Scan for the cell matching the given text and deliver its [X, Y] coordinate at center. 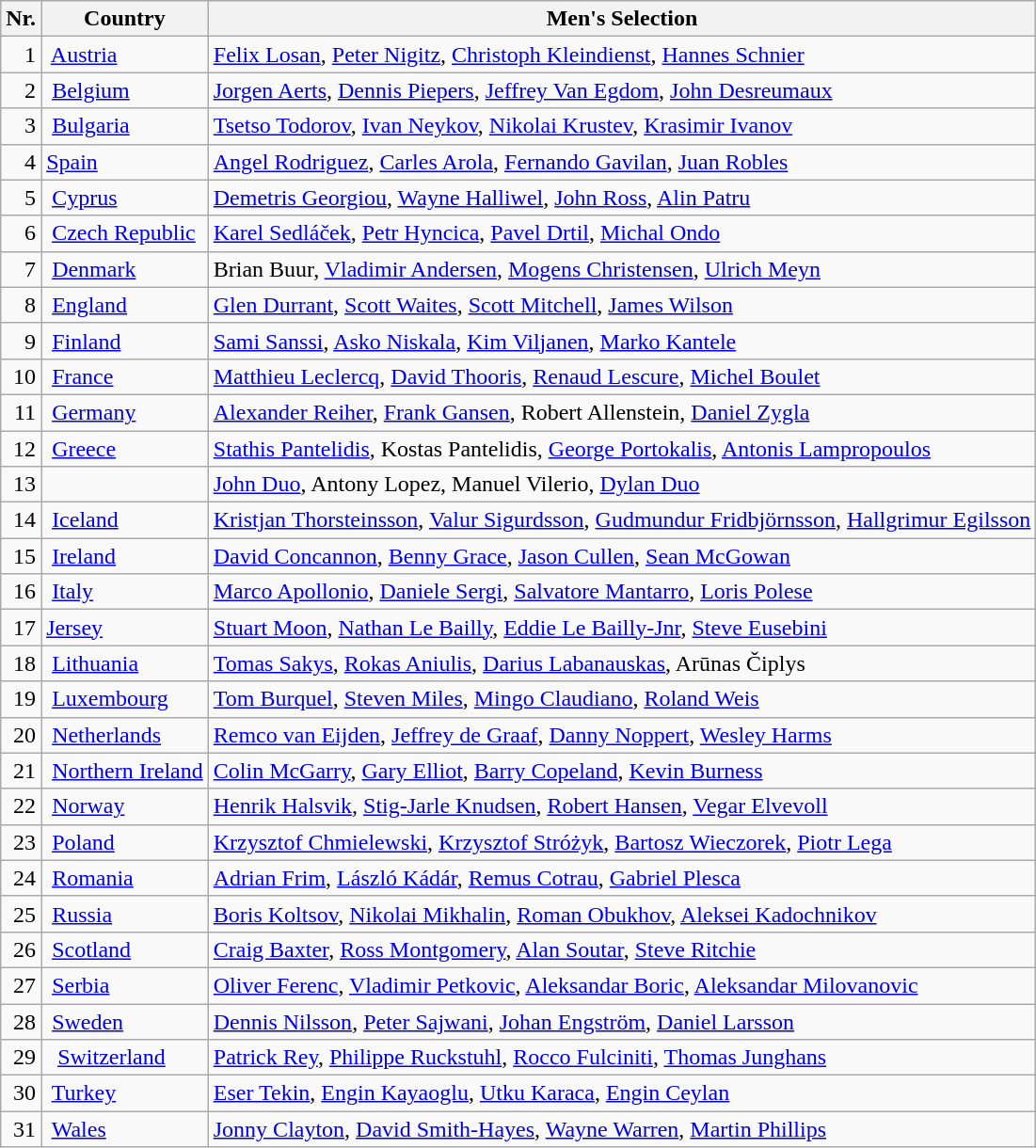
Tomas Sakys, Rokas Aniulis, Darius Labanauskas, Arūnas Čiplys [622, 663]
23 [21, 842]
England [125, 305]
Sami Sanssi, Asko Niskala, Kim Viljanen, Marko Kantele [622, 341]
11 [21, 412]
Italy [125, 592]
Oliver Ferenc, Vladimir Petkovic, Aleksandar Boric, Aleksandar Milovanovic [622, 985]
19 [21, 699]
24 [21, 878]
Switzerland [125, 1058]
Denmark [125, 269]
Tsetso Todorov, Ivan Neykov, Nikolai Krustev, Krasimir Ivanov [622, 126]
14 [21, 520]
Nr. [21, 19]
Dennis Nilsson, Peter Sajwani, Johan Engström, Daniel Larsson [622, 1021]
Henrik Halsvik, Stig-Jarle Knudsen, Robert Hansen, Vegar Elvevoll [622, 806]
Patrick Rey, Philippe Ruckstuhl, Rocco Fulciniti, Thomas Junghans [622, 1058]
Poland [125, 842]
Felix Losan, Peter Nigitz, Christoph Kleindienst, Hannes Schnier [622, 55]
25 [21, 914]
Jonny Clayton, David Smith-Hayes, Wayne Warren, Martin Phillips [622, 1129]
Marco Apollonio, Daniele Sergi, Salvatore Mantarro, Loris Polese [622, 592]
17 [21, 628]
9 [21, 341]
Netherlands [125, 735]
Glen Durrant, Scott Waites, Scott Mitchell, James Wilson [622, 305]
David Concannon, Benny Grace, Jason Cullen, Sean McGowan [622, 556]
Adrian Frim, László Kádár, Remus Cotrau, Gabriel Plesca [622, 878]
12 [21, 449]
Jorgen Aerts, Dennis Piepers, Jeffrey Van Egdom, John Desreumaux [622, 90]
Matthieu Leclercq, David Thooris, Renaud Lescure, Michel Boulet [622, 376]
Tom Burquel, Steven Miles, Mingo Claudiano, Roland Weis [622, 699]
Romania [125, 878]
Eser Tekin, Engin Kayaoglu, Utku Karaca, Engin Ceylan [622, 1093]
30 [21, 1093]
Karel Sedláček, Petr Hyncica, Pavel Drtil, Michal Ondo [622, 233]
Ireland [125, 556]
Russia [125, 914]
Luxembourg [125, 699]
10 [21, 376]
Bulgaria [125, 126]
Finland [125, 341]
Austria [125, 55]
Greece [125, 449]
John Duo, Antony Lopez, Manuel Vilerio, Dylan Duo [622, 485]
20 [21, 735]
Stathis Pantelidis, Kostas Pantelidis, George Portokalis, Antonis Lampropoulos [622, 449]
Norway [125, 806]
6 [21, 233]
27 [21, 985]
15 [21, 556]
Spain [125, 162]
Craig Baxter, Ross Montgomery, Alan Soutar, Steve Ritchie [622, 949]
Belgium [125, 90]
5 [21, 198]
29 [21, 1058]
Country [125, 19]
3 [21, 126]
8 [21, 305]
Germany [125, 412]
2 [21, 90]
22 [21, 806]
Boris Koltsov, Nikolai Mikhalin, Roman Obukhov, Aleksei Kadochnikov [622, 914]
Northern Ireland [125, 771]
Jersey [125, 628]
Turkey [125, 1093]
France [125, 376]
31 [21, 1129]
1 [21, 55]
Scotland [125, 949]
Remco van Eijden, Jeffrey de Graaf, Danny Noppert, Wesley Harms [622, 735]
Brian Buur, Vladimir Andersen, Mogens Christensen, Ulrich Meyn [622, 269]
Colin McGarry, Gary Elliot, Barry Copeland, Kevin Burness [622, 771]
Serbia [125, 985]
Krzysztof Chmielewski, Krzysztof Stróżyk, Bartosz Wieczorek, Piotr Lega [622, 842]
Czech Republic [125, 233]
18 [21, 663]
28 [21, 1021]
7 [21, 269]
Angel Rodriguez, Carles Arola, Fernando Gavilan, Juan Robles [622, 162]
26 [21, 949]
21 [21, 771]
4 [21, 162]
13 [21, 485]
Men's Selection [622, 19]
Lithuania [125, 663]
Kristjan Thorsteinsson, Valur Sigurdsson, Gudmundur Fridbjörnsson, Hallgrimur Egilsson [622, 520]
Iceland [125, 520]
Demetris Georgiou, Wayne Halliwel, John Ross, Alin Patru [622, 198]
16 [21, 592]
Alexander Reiher, Frank Gansen, Robert Allenstein, Daniel Zygla [622, 412]
Cyprus [125, 198]
Wales [125, 1129]
Stuart Moon, Nathan Le Bailly, Eddie Le Bailly-Jnr, Steve Eusebini [622, 628]
Sweden [125, 1021]
